Detect which cell encompasses the target text, then output its [x, y] center coordinate. 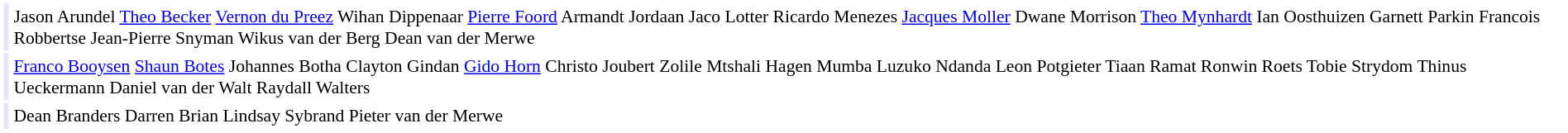
Dean Branders Darren Brian Lindsay Sybrand Pieter van der Merwe [788, 116]
